Return the [x, y] coordinate for the center point of the cell that contains the specified text.  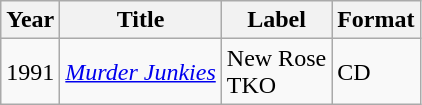
Label [276, 20]
Title [140, 20]
Format [376, 20]
CD [376, 72]
1991 [30, 72]
New RoseTKO [276, 72]
Murder Junkies [140, 72]
Year [30, 20]
